Find where the given text appears and provide that cell's center as [x, y] coordinate. 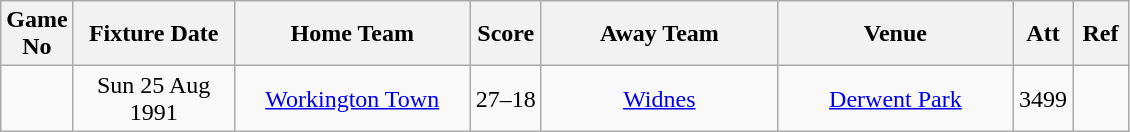
Fixture Date [154, 34]
Workington Town [352, 98]
Att [1042, 34]
27–18 [506, 98]
Score [506, 34]
Game No [37, 34]
Sun 25 Aug 1991 [154, 98]
Widnes [659, 98]
Home Team [352, 34]
Away Team [659, 34]
Venue [895, 34]
3499 [1042, 98]
Derwent Park [895, 98]
Ref [1100, 34]
